Detect which cell encompasses the target text, then output its [X, Y] center coordinate. 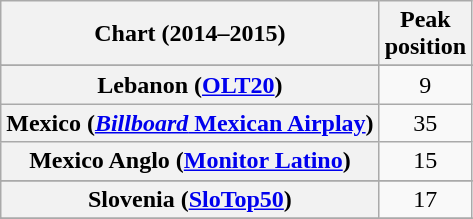
Slovenia (SloTop50) [190, 199]
Mexico (Billboard Mexican Airplay) [190, 123]
Lebanon (OLT20) [190, 85]
15 [425, 161]
Mexico Anglo (Monitor Latino) [190, 161]
17 [425, 199]
9 [425, 85]
35 [425, 123]
Chart (2014–2015) [190, 34]
Peakposition [425, 34]
